Identify which cell holds the provided text, then report its (X, Y) central coordinate. 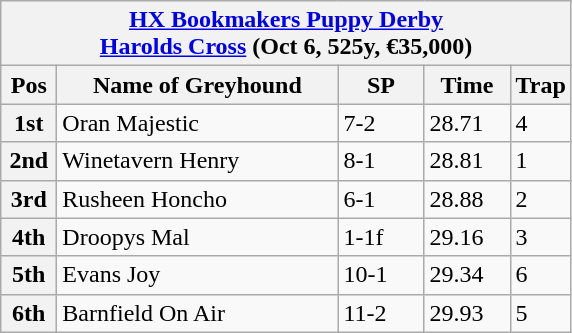
HX Bookmakers Puppy Derby Harolds Cross (Oct 6, 525y, €35,000) (286, 34)
2 (540, 199)
6-1 (381, 199)
8-1 (381, 161)
SP (381, 85)
7-2 (381, 123)
6th (29, 313)
1st (29, 123)
Rusheen Honcho (198, 199)
10-1 (381, 275)
Time (467, 85)
Barnfield On Air (198, 313)
3rd (29, 199)
29.34 (467, 275)
28.71 (467, 123)
Trap (540, 85)
11-2 (381, 313)
Droopys Mal (198, 237)
5 (540, 313)
5th (29, 275)
3 (540, 237)
6 (540, 275)
28.88 (467, 199)
4 (540, 123)
29.16 (467, 237)
28.81 (467, 161)
Winetavern Henry (198, 161)
4th (29, 237)
2nd (29, 161)
Name of Greyhound (198, 85)
1 (540, 161)
Pos (29, 85)
Oran Majestic (198, 123)
29.93 (467, 313)
1-1f (381, 237)
Evans Joy (198, 275)
